Provide the (X, Y) coordinate of the cell's center where the given text is located.  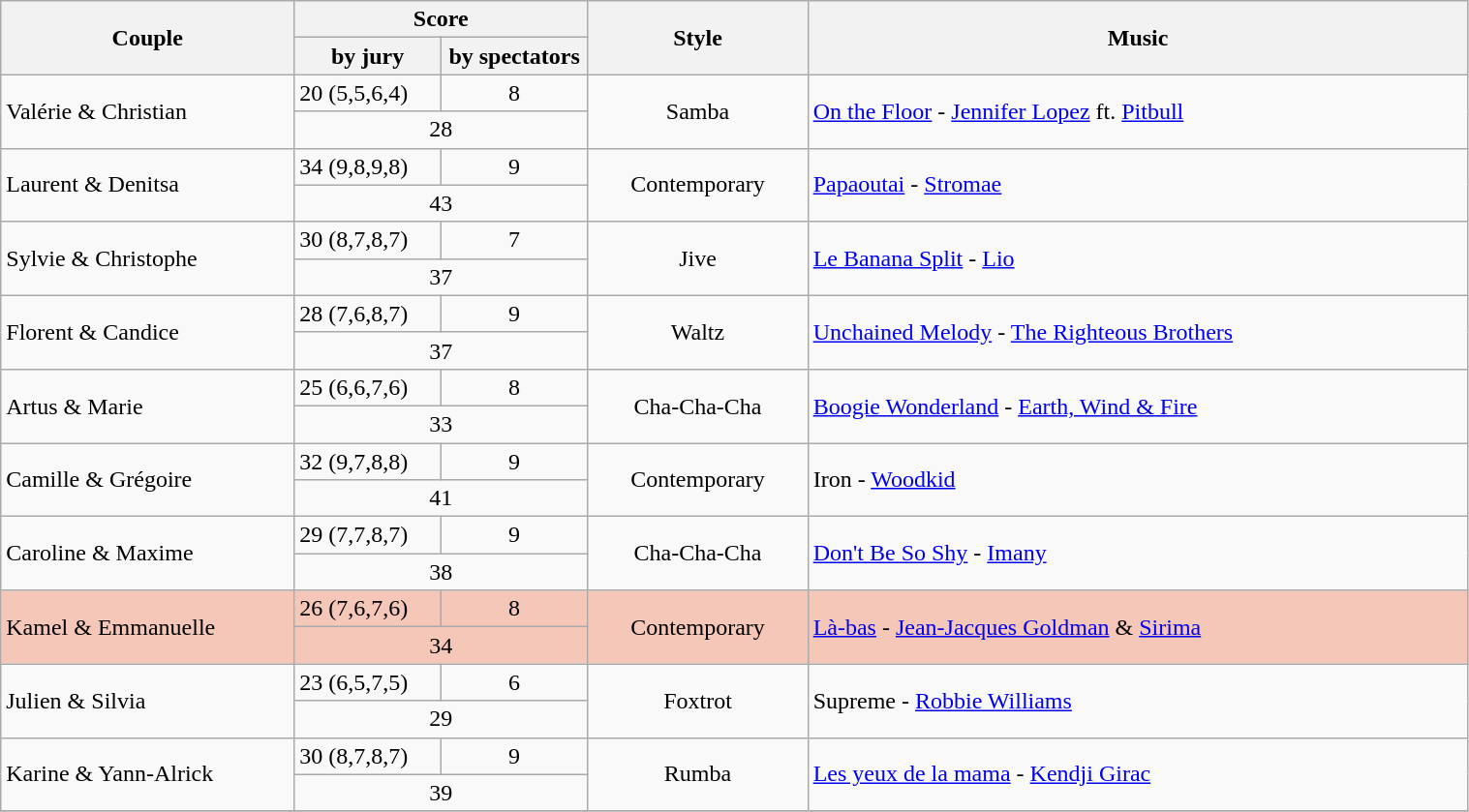
Waltz (697, 332)
Boogie Wonderland - Earth, Wind & Fire (1138, 406)
28 (7,6,8,7) (368, 314)
Foxtrot (697, 701)
34 (442, 646)
39 (442, 793)
Score (442, 19)
29 (442, 719)
23 (6,5,7,5) (368, 682)
Le Banana Split - Lio (1138, 258)
by jury (368, 56)
Sylvie & Christophe (147, 258)
Unchained Melody - The Righteous Brothers (1138, 332)
Rumba (697, 774)
33 (442, 424)
Music (1138, 38)
Style (697, 38)
20 (5,5,6,4) (368, 93)
Iron - Woodkid (1138, 480)
Laurent & Denitsa (147, 185)
Papaoutai - Stromae (1138, 185)
by spectators (514, 56)
Valérie & Christian (147, 111)
Samba (697, 111)
28 (442, 130)
6 (514, 682)
Couple (147, 38)
Caroline & Maxime (147, 554)
On the Floor - Jennifer Lopez ft. Pitbull (1138, 111)
26 (7,6,7,6) (368, 609)
Jive (697, 258)
Camille & Grégoire (147, 480)
Florent & Candice (147, 332)
Là-bas - Jean-Jacques Goldman & Sirima (1138, 627)
43 (442, 203)
Julien & Silvia (147, 701)
41 (442, 498)
Kamel & Emmanuelle (147, 627)
Don't Be So Shy - Imany (1138, 554)
7 (514, 240)
Karine & Yann-Alrick (147, 774)
Artus & Marie (147, 406)
Supreme - Robbie Williams (1138, 701)
34 (9,8,9,8) (368, 166)
Les yeux de la mama - Kendji Girac (1138, 774)
38 (442, 572)
32 (9,7,8,8) (368, 462)
29 (7,7,8,7) (368, 535)
25 (6,6,7,6) (368, 387)
